Locate the cell with the specified text and output its (x, y) center coordinate. 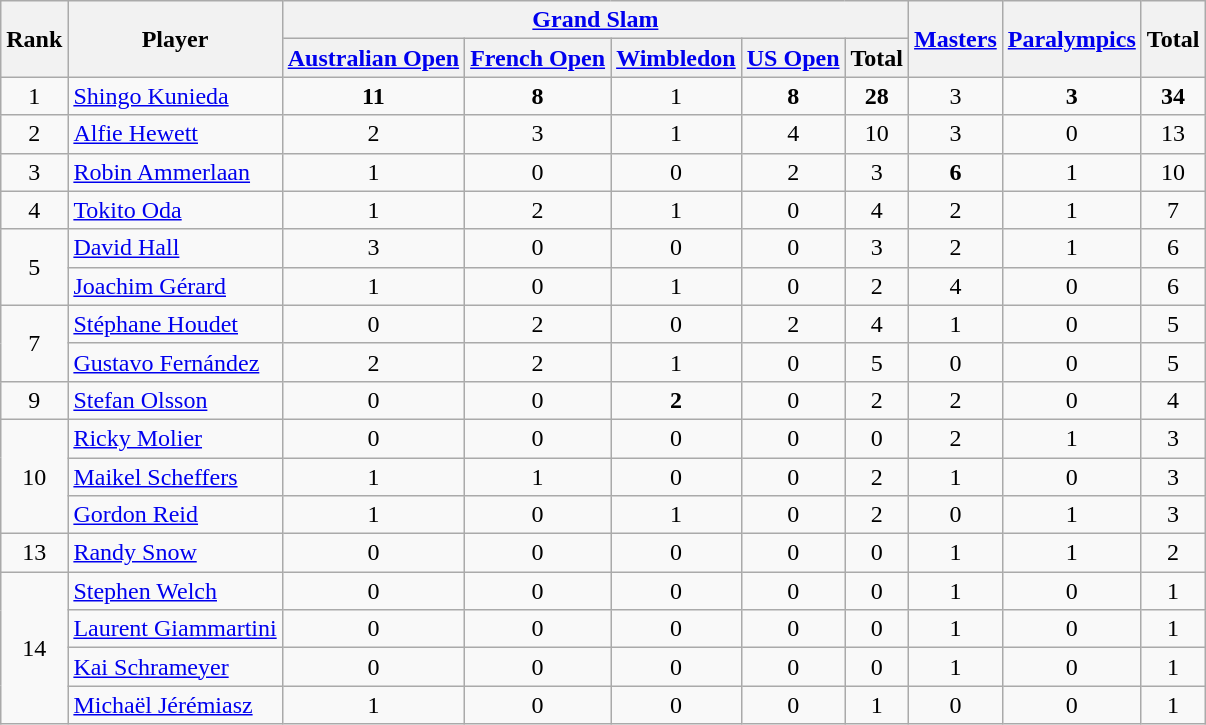
Kai Schrameyer (175, 667)
Gordon Reid (175, 515)
Alfie Hewett (175, 134)
14 (34, 648)
Wimbledon (676, 58)
Stephen Welch (175, 591)
Shingo Kunieda (175, 96)
Robin Ammerlaan (175, 172)
28 (877, 96)
David Hall (175, 248)
Masters (956, 39)
34 (1173, 96)
Tokito Oda (175, 210)
Grand Slam (595, 20)
Rank (34, 39)
Michaël Jérémiasz (175, 705)
Player (175, 39)
Australian Open (373, 58)
Stéphane Houdet (175, 324)
Randy Snow (175, 553)
Gustavo Fernández (175, 362)
Ricky Molier (175, 438)
Joachim Gérard (175, 286)
US Open (793, 58)
Maikel Scheffers (175, 477)
French Open (538, 58)
11 (373, 96)
Paralympics (1072, 39)
Laurent Giammartini (175, 629)
9 (34, 400)
Stefan Olsson (175, 400)
